Output the [x, y] coordinate of the center of the cell containing the given text.  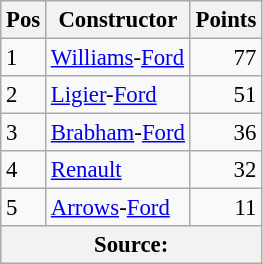
51 [226, 95]
Williams-Ford [118, 58]
11 [226, 208]
4 [24, 170]
2 [24, 95]
Ligier-Ford [118, 95]
32 [226, 170]
Renault [118, 170]
Arrows-Ford [118, 208]
Source: [132, 245]
5 [24, 208]
Points [226, 20]
Pos [24, 20]
Constructor [118, 20]
Brabham-Ford [118, 133]
3 [24, 133]
36 [226, 133]
1 [24, 58]
77 [226, 58]
